Capture the cell that displays the provided text and extract its [x, y] central coordinate. 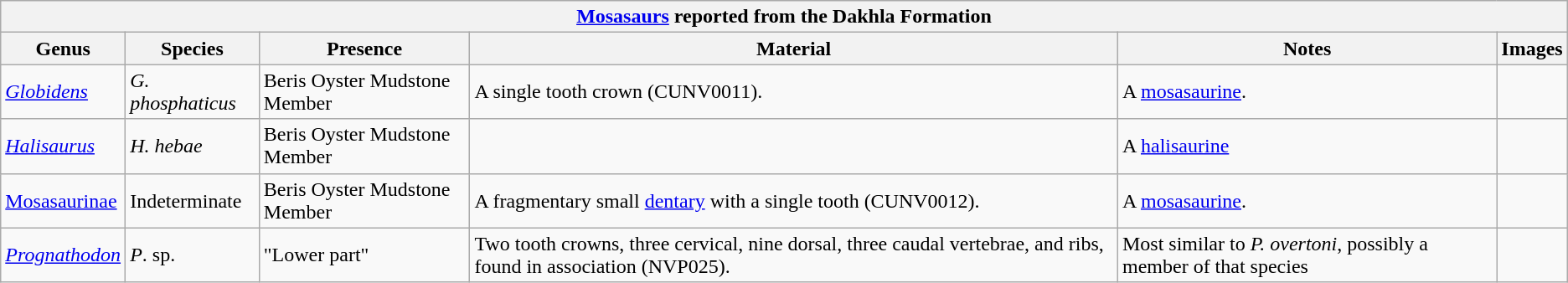
Most similar to P. overtoni, possibly a member of that species [1307, 255]
Presence [364, 49]
Mosasaurinae [64, 201]
G. phosphaticus [193, 92]
Notes [1307, 49]
Genus [64, 49]
Species [193, 49]
Indeterminate [193, 201]
"Lower part" [364, 255]
Globidens [64, 92]
P. sp. [193, 255]
H. hebae [193, 146]
Images [1532, 49]
A fragmentary small dentary with a single tooth (CUNV0012). [794, 201]
Prognathodon [64, 255]
Material [794, 49]
Mosasaurs reported from the Dakhla Formation [784, 17]
Halisaurus [64, 146]
A single tooth crown (CUNV0011). [794, 92]
Two tooth crowns, three cervical, nine dorsal, three caudal vertebrae, and ribs, found in association (NVP025). [794, 255]
A halisaurine [1307, 146]
